Search for the cell housing the specified text and yield its (X, Y) center coordinate. 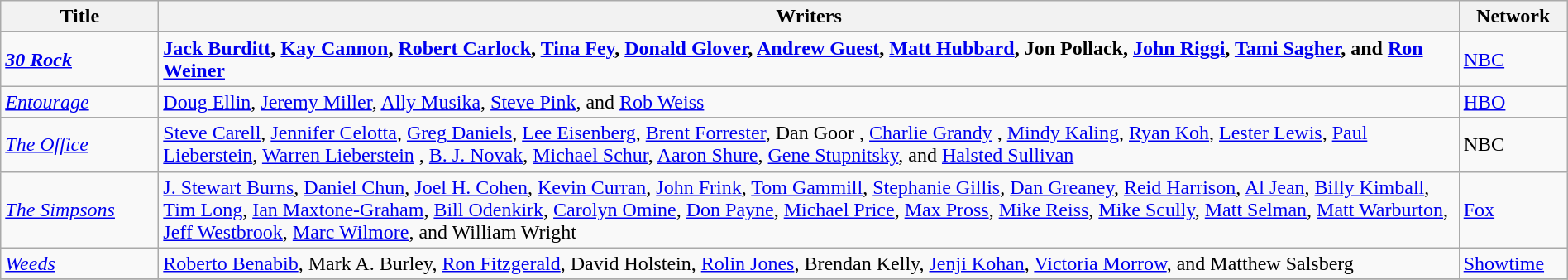
Writers (809, 17)
Title (79, 17)
The Simpsons (79, 210)
Weeds (79, 263)
Fox (1513, 210)
30 Rock (79, 60)
Showtime (1513, 263)
The Office (79, 144)
Doug Ellin, Jeremy Miller, Ally Musika, Steve Pink, and Rob Weiss (809, 102)
Jack Burditt, Kay Cannon, Robert Carlock, Tina Fey, Donald Glover, Andrew Guest, Matt Hubbard, Jon Pollack, John Riggi, Tami Sagher, and Ron Weiner (809, 60)
Network (1513, 17)
Roberto Benabib, Mark A. Burley, Ron Fitzgerald, David Holstein, Rolin Jones, Brendan Kelly, Jenji Kohan, Victoria Morrow, and Matthew Salsberg (809, 263)
HBO (1513, 102)
Entourage (79, 102)
